Determine the (x, y) coordinate at the center of the cell enclosing the given text.  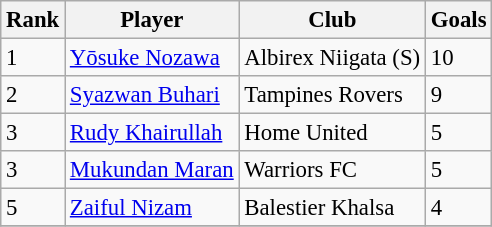
Rudy Khairullah (152, 133)
Mukundan Maran (152, 170)
Home United (332, 133)
Player (152, 20)
Warriors FC (332, 170)
10 (459, 58)
4 (459, 208)
2 (33, 95)
Goals (459, 20)
Balestier Khalsa (332, 208)
Yōsuke Nozawa (152, 58)
Syazwan Buhari (152, 95)
Tampines Rovers (332, 95)
1 (33, 58)
Rank (33, 20)
Zaiful Nizam (152, 208)
Albirex Niigata (S) (332, 58)
Club (332, 20)
9 (459, 95)
